From the cell containing the given text, extract its center point as [x, y] coordinate. 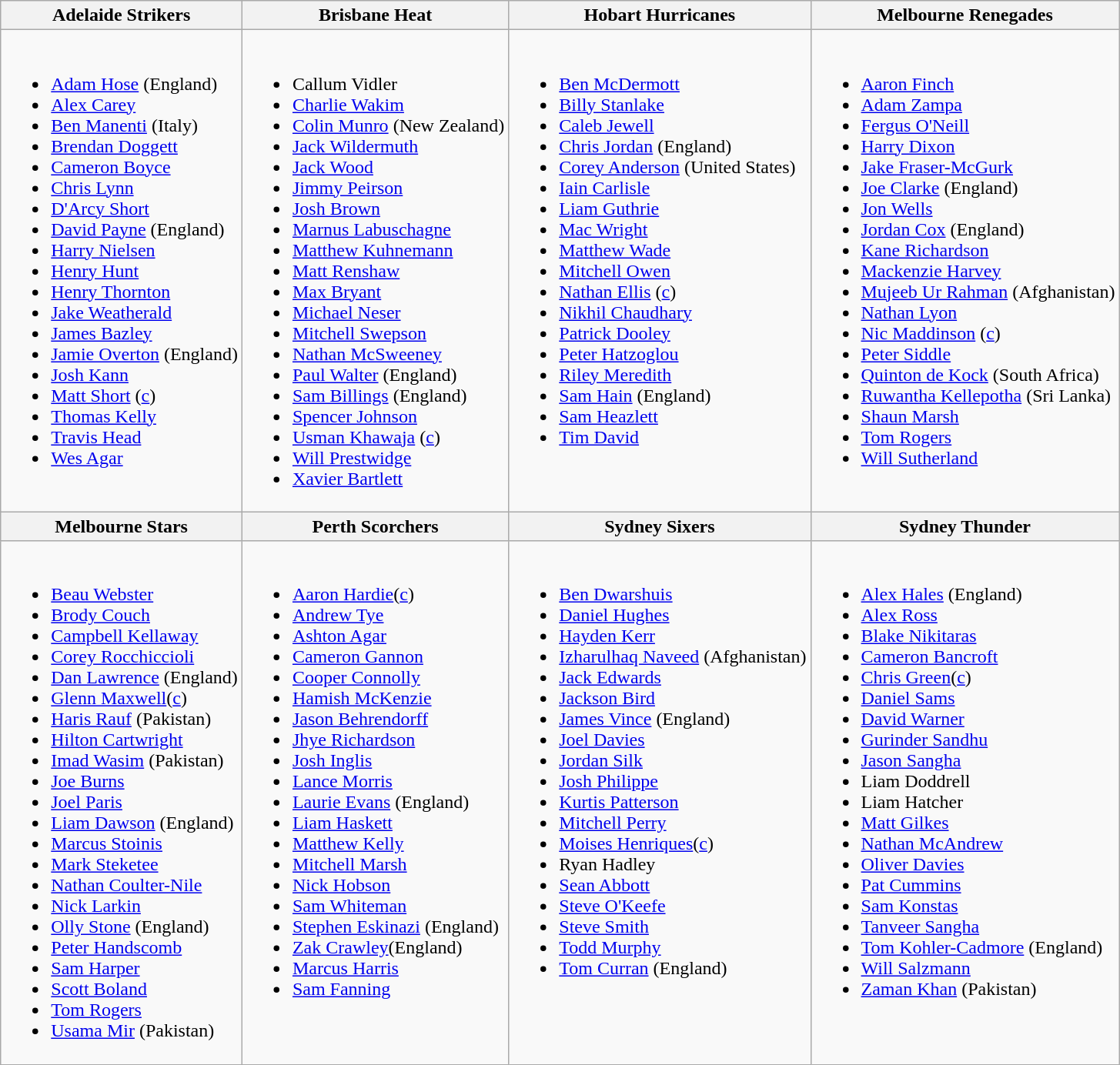
Melbourne Renegades [965, 15]
Perth Scorchers [375, 526]
Melbourne Stars [122, 526]
Adelaide Strikers [122, 15]
Hobart Hurricanes [660, 15]
Sydney Sixers [660, 526]
Sydney Thunder [965, 526]
Brisbane Heat [375, 15]
